Determine the [x, y] coordinate at the center of the cell enclosing the given text.  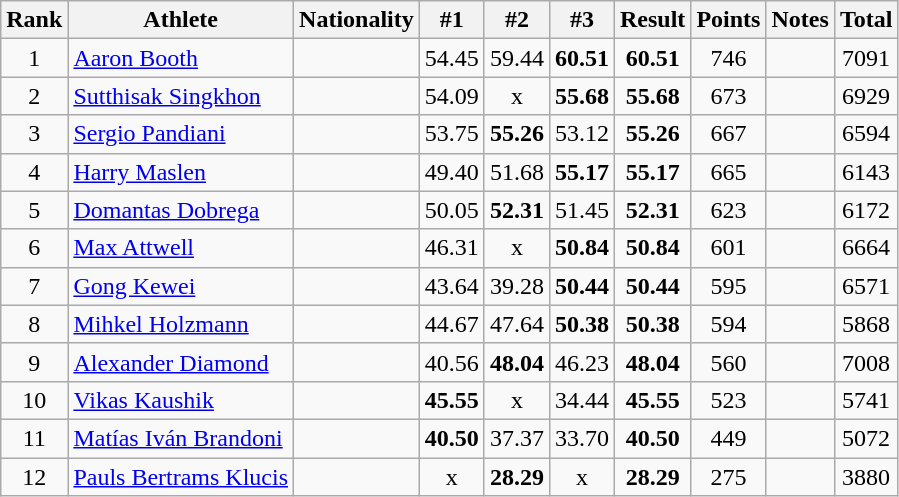
8 [34, 324]
43.64 [452, 286]
2 [34, 96]
449 [728, 438]
7091 [866, 58]
523 [728, 400]
665 [728, 172]
Total [866, 20]
44.67 [452, 324]
#2 [516, 20]
51.45 [582, 210]
51.68 [516, 172]
6571 [866, 286]
Matías Iván Brandoni [181, 438]
#1 [452, 20]
46.31 [452, 248]
Alexander Diamond [181, 362]
7008 [866, 362]
3 [34, 134]
601 [728, 248]
Max Attwell [181, 248]
46.23 [582, 362]
6 [34, 248]
Rank [34, 20]
#3 [582, 20]
39.28 [516, 286]
59.44 [516, 58]
Mihkel Holzmann [181, 324]
Points [728, 20]
5 [34, 210]
4 [34, 172]
5741 [866, 400]
40.56 [452, 362]
6594 [866, 134]
Aaron Booth [181, 58]
594 [728, 324]
49.40 [452, 172]
5868 [866, 324]
9 [34, 362]
53.75 [452, 134]
53.12 [582, 134]
746 [728, 58]
Domantas Dobrega [181, 210]
623 [728, 210]
Harry Maslen [181, 172]
37.37 [516, 438]
33.70 [582, 438]
Notes [800, 20]
673 [728, 96]
6172 [866, 210]
Gong Kewei [181, 286]
Nationality [357, 20]
Sergio Pandiani [181, 134]
12 [34, 477]
Athlete [181, 20]
6143 [866, 172]
5072 [866, 438]
Result [652, 20]
54.09 [452, 96]
6929 [866, 96]
47.64 [516, 324]
Vikas Kaushik [181, 400]
560 [728, 362]
667 [728, 134]
54.45 [452, 58]
3880 [866, 477]
11 [34, 438]
34.44 [582, 400]
50.05 [452, 210]
Sutthisak Singkhon [181, 96]
1 [34, 58]
10 [34, 400]
6664 [866, 248]
275 [728, 477]
Pauls Bertrams Klucis [181, 477]
595 [728, 286]
7 [34, 286]
